Extract the (X, Y) coordinate from the center of the cell holding the provided text.  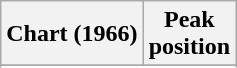
Chart (1966) (72, 34)
Peakposition (189, 34)
